Search for the cell housing the specified text and yield its [X, Y] center coordinate. 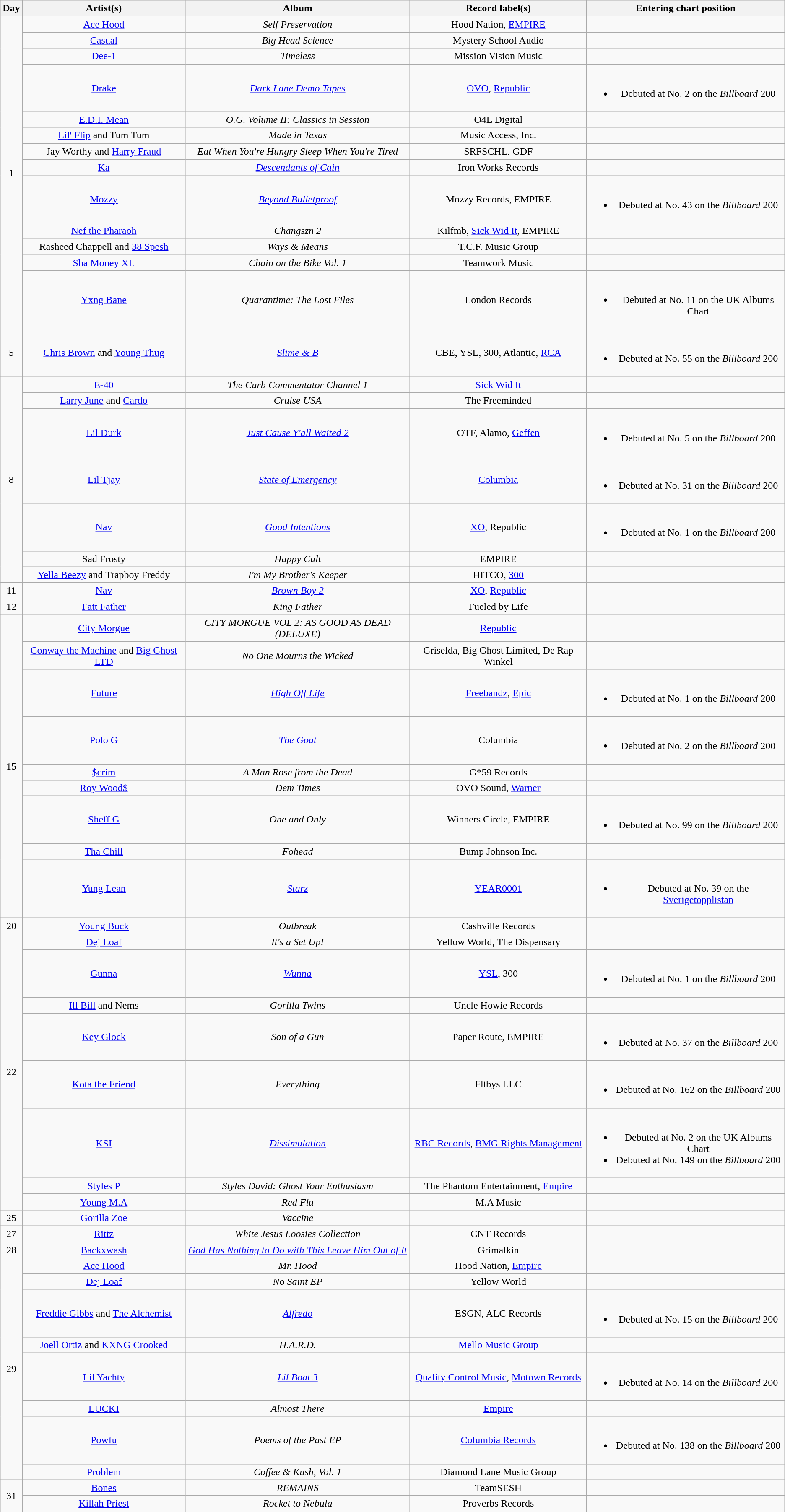
God Has Nothing to Do with This Leave Him Out of It [298, 1250]
Dark Lane Demo Tapes [298, 88]
Outbreak [298, 926]
12 [11, 607]
H.A.R.D. [298, 1345]
Hood Nation, EMPIRE [498, 24]
Joell Ortiz and KXNG Crooked [104, 1345]
Cashville Records [498, 926]
Quarantime: The Lost Files [298, 300]
Teamwork Music [498, 263]
G*59 Records [498, 772]
Music Access, Inc. [498, 135]
31 [11, 1496]
Yellow World, The Dispensary [498, 942]
Sha Money XL [104, 263]
Paper Route, EMPIRE [498, 1037]
Fohead [298, 851]
Lil' Flip and Tum Tum [104, 135]
Slime & B [298, 353]
Self Preservation [298, 24]
Artist(s) [104, 8]
REMAINS [298, 1488]
$crim [104, 772]
Everything [298, 1084]
Entering chart position [686, 8]
Timeless [298, 56]
Son of a Gun [298, 1037]
Red Flu [298, 1202]
Changszn 2 [298, 231]
Yung Lean [104, 889]
Album [298, 8]
28 [11, 1250]
15 [11, 766]
Lil Tjay [104, 480]
Drake [104, 88]
Styles David: Ghost Your Enthusiasm [298, 1186]
Debuted at No. 43 on the Billboard 200 [686, 199]
Sick Wid It [498, 385]
Mello Music Group [498, 1345]
20 [11, 926]
TeamSESH [498, 1488]
Future [104, 692]
Fueled by Life [498, 607]
Powfu [104, 1440]
Yxng Bane [104, 300]
Good Intentions [298, 527]
Quality Control Music, Motown Records [498, 1377]
Republic [498, 628]
Freddie Gibbs and The Alchemist [104, 1314]
Gorilla Zoe [104, 1218]
Nef the Pharaoh [104, 231]
29 [11, 1369]
Key Glock [104, 1037]
11 [11, 591]
Chain on the Bike Vol. 1 [298, 263]
5 [11, 353]
E-40 [104, 385]
Lil Durk [104, 433]
Coffee & Kush, Vol. 1 [298, 1472]
It's a Set Up! [298, 942]
Tha Chill [104, 851]
The Goat [298, 740]
Debuted at No. 15 on the Billboard 200 [686, 1314]
Record label(s) [498, 8]
London Records [498, 300]
O.G. Volume II: Classics in Session [298, 119]
Jay Worthy and Harry Fraud [104, 151]
Debuted at No. 11 on the UK Albums Chart [686, 300]
Debuted at No. 39 on the Sverigetopplistan [686, 889]
YEAR0001 [498, 889]
Hood Nation, Empire [498, 1266]
Yellow World [498, 1282]
I'm My Brother's Keeper [298, 575]
Eat When You're Hungry Sleep When You're Tired [298, 151]
OTF, Alamo, Geffen [498, 433]
Uncle Howie Records [498, 1005]
Debuted at No. 2 on the UK Albums ChartDebuted at No. 149 on the Billboard 200 [686, 1143]
Debuted at No. 5 on the Billboard 200 [686, 433]
Mozzy [104, 199]
Brown Boy 2 [298, 591]
Dissimulation [298, 1143]
Columbia Records [498, 1440]
CNT Records [498, 1234]
One and Only [298, 820]
Debuted at No. 31 on the Billboard 200 [686, 480]
Problem [104, 1472]
Yella Beezy and Trapboy Freddy [104, 575]
No One Mourns the Wicked [298, 656]
Fltbys LLC [498, 1084]
The Freeminded [498, 401]
Casual [104, 40]
ESGN, ALC Records [498, 1314]
Rasheed Chappell and 38 Spesh [104, 246]
OVO Sound, Warner [498, 788]
Debuted at No. 138 on the Billboard 200 [686, 1440]
SRFSCHL, GDF [498, 151]
Almost There [298, 1408]
Fatt Father [104, 607]
CBE, YSL, 300, Atlantic, RCA [498, 353]
A Man Rose from the Dead [298, 772]
Styles P [104, 1186]
Debuted at No. 55 on the Billboard 200 [686, 353]
Rittz [104, 1234]
Young M.A [104, 1202]
1 [11, 173]
8 [11, 480]
O4L Digital [498, 119]
Freebandz, Epic [498, 692]
Empire [498, 1408]
Debuted at No. 37 on the Billboard 200 [686, 1037]
Dem Times [298, 788]
Killah Priest [104, 1504]
Conway the Machine and Big Ghost LTD [104, 656]
Lil Yachty [104, 1377]
Ways & Means [298, 246]
Gorilla Twins [298, 1005]
Roy Wood$ [104, 788]
Mission Vision Music [498, 56]
M.A Music [498, 1202]
Bones [104, 1488]
The Phantom Entertainment, Empire [498, 1186]
Mozzy Records, EMPIRE [498, 199]
Young Buck [104, 926]
Just Cause Y'all Waited 2 [298, 433]
Lil Boat 3 [298, 1377]
Larry June and Cardo [104, 401]
Proverbs Records [498, 1504]
Sad Frosty [104, 559]
Kota the Friend [104, 1084]
The Curb Commentator Channel 1 [298, 385]
RBC Records, BMG Rights Management [498, 1143]
25 [11, 1218]
Bump Johnson Inc. [498, 851]
LUCKI [104, 1408]
CITY MORGUE VOL 2: AS GOOD AS DEAD (DELUXE) [298, 628]
Rocket to Nebula [298, 1504]
Day [11, 8]
Diamond Lane Music Group [498, 1472]
Beyond Bulletproof [298, 199]
HITCO, 300 [498, 575]
Mystery School Audio [498, 40]
Griselda, Big Ghost Limited, De Rap Winkel [498, 656]
Gunna [104, 973]
EMPIRE [498, 559]
27 [11, 1234]
Made in Texas [298, 135]
Vaccine [298, 1218]
Iron Works Records [498, 167]
Big Head Science [298, 40]
Dee-1 [104, 56]
Alfredo [298, 1314]
Debuted at No. 14 on the Billboard 200 [686, 1377]
Cruise USA [298, 401]
Winners Circle, EMPIRE [498, 820]
KSI [104, 1143]
Ka [104, 167]
High Off Life [298, 692]
Mr. Hood [298, 1266]
Polo G [104, 740]
No Saint EP [298, 1282]
OVO, Republic [498, 88]
Ill Bill and Nems [104, 1005]
E.D.I. Mean [104, 119]
White Jesus Loosies Collection [298, 1234]
Kilfmb, Sick Wid It, EMPIRE [498, 231]
State of Emergency [298, 480]
King Father [298, 607]
Debuted at No. 99 on the Billboard 200 [686, 820]
City Morgue [104, 628]
T.C.F. Music Group [498, 246]
Descendants of Cain [298, 167]
Starz [298, 889]
Sheff G [104, 820]
Grimalkin [498, 1250]
Wunna [298, 973]
Happy Cult [298, 559]
22 [11, 1072]
Chris Brown and Young Thug [104, 353]
Poems of the Past EP [298, 1440]
YSL, 300 [498, 973]
Backxwash [104, 1250]
Debuted at No. 162 on the Billboard 200 [686, 1084]
